Pinpoint the cell where the given text exists, returning its (x, y) midpoint coordinate. 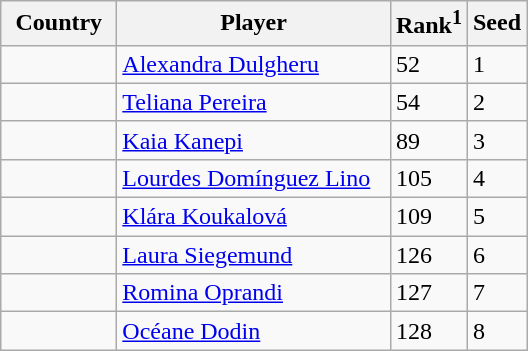
3 (496, 140)
1 (496, 64)
5 (496, 217)
Country (59, 24)
2 (496, 102)
52 (428, 64)
Romina Oprandi (254, 293)
8 (496, 331)
Océane Dodin (254, 331)
126 (428, 255)
Laura Siegemund (254, 255)
54 (428, 102)
105 (428, 178)
Rank1 (428, 24)
6 (496, 255)
Kaia Kanepi (254, 140)
109 (428, 217)
127 (428, 293)
Klára Koukalová (254, 217)
128 (428, 331)
Player (254, 24)
Alexandra Dulgheru (254, 64)
89 (428, 140)
4 (496, 178)
7 (496, 293)
Seed (496, 24)
Teliana Pereira (254, 102)
Lourdes Domínguez Lino (254, 178)
